Detect which cell encompasses the target text, then output its (X, Y) center coordinate. 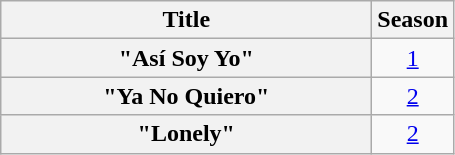
1 (413, 58)
"Así Soy Yo" (186, 58)
Title (186, 20)
Season (413, 20)
"Ya No Quiero" (186, 96)
"Lonely" (186, 134)
